Provide the [X, Y] coordinate of the cell's center where the given text is located.  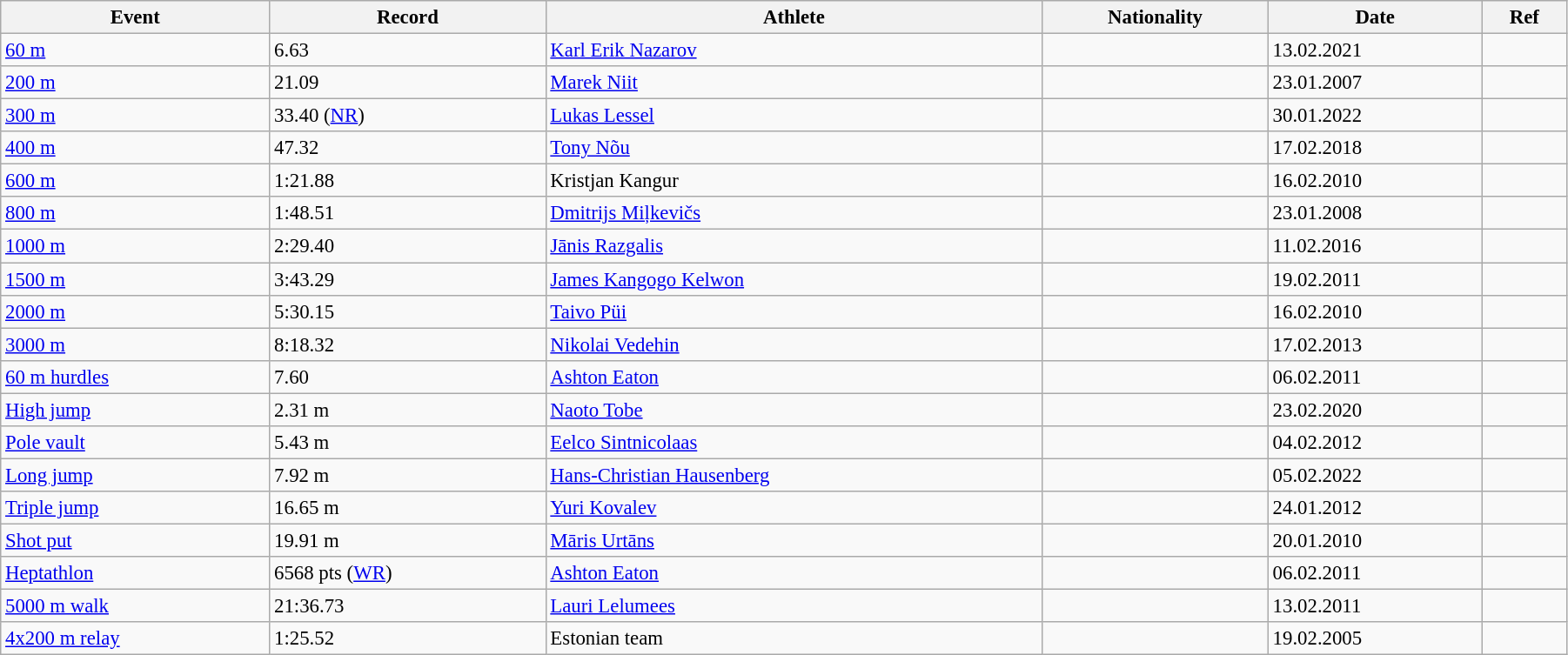
Record [407, 17]
Hans-Christian Hausenberg [794, 475]
13.02.2021 [1375, 50]
Ref [1524, 17]
47.32 [407, 148]
2:29.40 [407, 246]
Heptathlon [136, 573]
60 m [136, 50]
05.02.2022 [1375, 475]
Lauri Lelumees [794, 606]
Dmitrijs Miļkevičs [794, 213]
16.65 m [407, 508]
Lukas Lessel [794, 116]
2.31 m [407, 410]
11.02.2016 [1375, 246]
2000 m [136, 311]
21:36.73 [407, 606]
James Kangogo Kelwon [794, 279]
Athlete [794, 17]
19.02.2005 [1375, 638]
Shot put [136, 540]
Naoto Tobe [794, 410]
8:18.32 [407, 344]
19.02.2011 [1375, 279]
Estonian team [794, 638]
24.01.2012 [1375, 508]
1:25.52 [407, 638]
5.43 m [407, 443]
Triple jump [136, 508]
5000 m walk [136, 606]
1:21.88 [407, 181]
Kristjan Kangur [794, 181]
04.02.2012 [1375, 443]
19.91 m [407, 540]
Date [1375, 17]
Event [136, 17]
Taivo Püi [794, 311]
7.92 m [407, 475]
Nikolai Vedehin [794, 344]
3:43.29 [407, 279]
600 m [136, 181]
Eelco Sintnicolaas [794, 443]
3000 m [136, 344]
Karl Erik Nazarov [794, 50]
1500 m [136, 279]
6.63 [407, 50]
7.60 [407, 377]
21.09 [407, 83]
6568 pts (WR) [407, 573]
High jump [136, 410]
1000 m [136, 246]
17.02.2018 [1375, 148]
800 m [136, 213]
60 m hurdles [136, 377]
4x200 m relay [136, 638]
200 m [136, 83]
23.01.2008 [1375, 213]
20.01.2010 [1375, 540]
Yuri Kovalev [794, 508]
1:48.51 [407, 213]
Tony Nõu [794, 148]
Māris Urtāns [794, 540]
17.02.2013 [1375, 344]
400 m [136, 148]
5:30.15 [407, 311]
Long jump [136, 475]
23.02.2020 [1375, 410]
13.02.2011 [1375, 606]
300 m [136, 116]
33.40 (NR) [407, 116]
Jānis Razgalis [794, 246]
23.01.2007 [1375, 83]
Marek Niit [794, 83]
Nationality [1156, 17]
30.01.2022 [1375, 116]
Pole vault [136, 443]
